Pinpoint the cell where the given text exists, returning its (X, Y) midpoint coordinate. 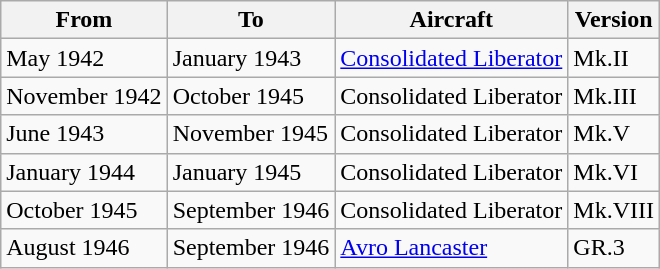
June 1943 (84, 134)
Aircraft (452, 20)
Mk.VIII (614, 210)
August 1946 (84, 248)
May 1942 (84, 58)
GR.3 (614, 248)
Avro Lancaster (452, 248)
Mk.III (614, 96)
November 1945 (251, 134)
Mk.II (614, 58)
November 1942 (84, 96)
January 1945 (251, 172)
Mk.V (614, 134)
January 1943 (251, 58)
From (84, 20)
January 1944 (84, 172)
To (251, 20)
Mk.VI (614, 172)
Version (614, 20)
